Return (X, Y) of the center of cell containing provided text 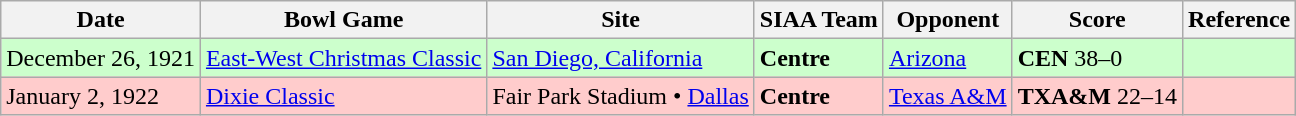
CEN 38–0 (1097, 58)
January 2, 1922 (101, 96)
December 26, 1921 (101, 58)
Bowl Game (343, 20)
Fair Park Stadium • Dallas (620, 96)
Date (101, 20)
SIAA Team (818, 20)
Score (1097, 20)
Opponent (948, 20)
Reference (1240, 20)
Dixie Classic (343, 96)
San Diego, California (620, 58)
Arizona (948, 58)
TXA&M 22–14 (1097, 96)
Site (620, 20)
Texas A&M (948, 96)
East-West Christmas Classic (343, 58)
